For the text-containing cell, return its midpoint in (x, y) coordinate format. 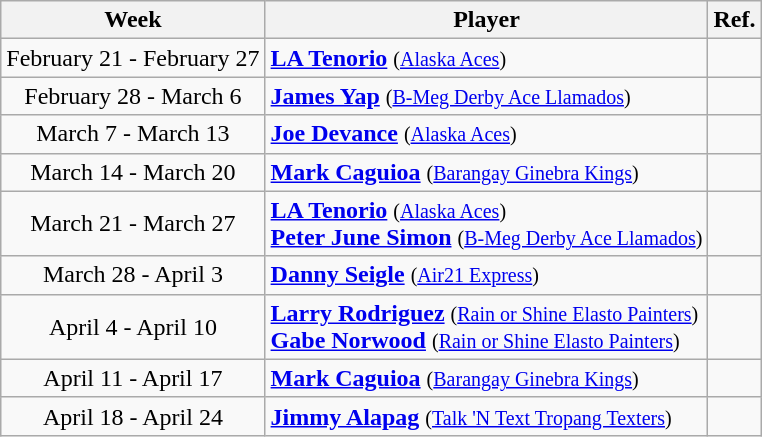
March 28 - April 3 (133, 275)
Joe Devance (Alaska Aces) (486, 134)
February 28 - March 6 (133, 96)
April 11 - April 17 (133, 378)
Jimmy Alapag (Talk 'N Text Tropang Texters) (486, 416)
James Yap (B-Meg Derby Ace Llamados) (486, 96)
March 14 - March 20 (133, 172)
Larry Rodriguez (Rain or Shine Elasto Painters) Gabe Norwood (Rain or Shine Elasto Painters) (486, 326)
Danny Seigle (Air21 Express) (486, 275)
March 21 - March 27 (133, 224)
LA Tenorio (Alaska Aces) Peter June Simon (B-Meg Derby Ace Llamados) (486, 224)
March 7 - March 13 (133, 134)
Player (486, 20)
LA Tenorio (Alaska Aces) (486, 58)
February 21 - February 27 (133, 58)
Ref. (734, 20)
April 4 - April 10 (133, 326)
April 18 - April 24 (133, 416)
Week (133, 20)
